Return the (x, y) coordinate for the center point of the cell that contains the specified text.  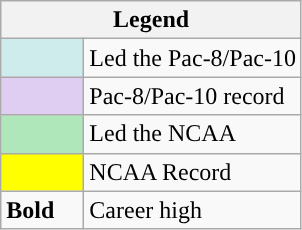
NCAA Record (193, 172)
Bold (42, 210)
Pac-8/Pac-10 record (193, 96)
Led the Pac-8/Pac-10 (193, 58)
Legend (152, 20)
Led the NCAA (193, 134)
Career high (193, 210)
